Scan for the cell matching the given text and deliver its [X, Y] coordinate at center. 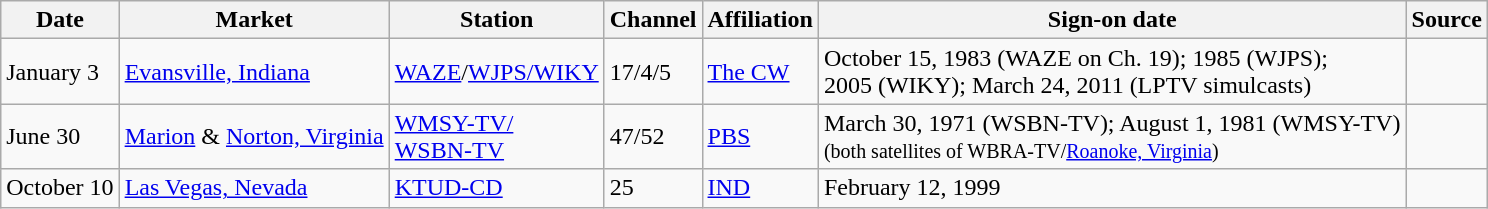
17/4/5 [653, 72]
25 [653, 188]
IND [760, 188]
Evansville, Indiana [254, 72]
Source [1446, 20]
KTUD-CD [496, 188]
Date [60, 20]
Station [496, 20]
October 10 [60, 188]
PBS [760, 136]
February 12, 1999 [1112, 188]
March 30, 1971 (WSBN-TV); August 1, 1981 (WMSY-TV)(both satellites of WBRA-TV/Roanoke, Virginia) [1112, 136]
Marion & Norton, Virginia [254, 136]
Las Vegas, Nevada [254, 188]
October 15, 1983 (WAZE on Ch. 19); 1985 (WJPS);2005 (WIKY); March 24, 2011 (LPTV simulcasts) [1112, 72]
WMSY-TV/WSBN-TV [496, 136]
47/52 [653, 136]
Channel [653, 20]
June 30 [60, 136]
January 3 [60, 72]
Affiliation [760, 20]
Sign-on date [1112, 20]
WAZE/WJPS/WIKY [496, 72]
Market [254, 20]
The CW [760, 72]
